Provide the (X, Y) coordinate of the cell's center where the given text is located.  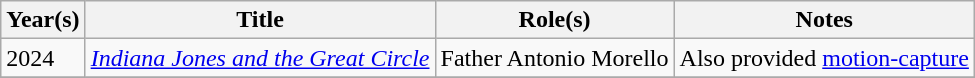
Year(s) (43, 20)
Also provided motion-capture (824, 58)
Notes (824, 20)
Indiana Jones and the Great Circle (260, 58)
Father Antonio Morello (554, 58)
Role(s) (554, 20)
Title (260, 20)
2024 (43, 58)
